Output the [x, y] coordinate of the center of the cell containing the given text.  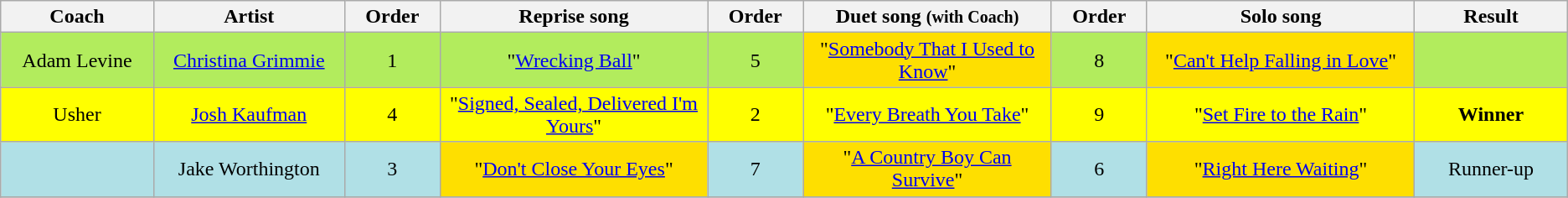
"Right Here Waiting" [1280, 169]
"Wrecking Ball" [573, 60]
"Don't Close Your Eyes" [573, 169]
Artist [249, 17]
"Signed, Sealed, Delivered I'm Yours" [573, 114]
Runner-up [1491, 169]
"Somebody That I Used to Know" [928, 60]
Duet song (with Coach) [928, 17]
4 [392, 114]
Jake Worthington [249, 169]
5 [756, 60]
2 [756, 114]
Usher [77, 114]
8 [1099, 60]
"Set Fire to the Rain" [1280, 114]
Josh Kaufman [249, 114]
1 [392, 60]
Reprise song [573, 17]
"A Country Boy Can Survive" [928, 169]
Solo song [1280, 17]
7 [756, 169]
3 [392, 169]
Adam Levine [77, 60]
"Every Breath You Take" [928, 114]
9 [1099, 114]
"Can't Help Falling in Love" [1280, 60]
Result [1491, 17]
Christina Grimmie [249, 60]
Coach [77, 17]
6 [1099, 169]
Winner [1491, 114]
